Scan for the cell matching the given text and deliver its (x, y) coordinate at center. 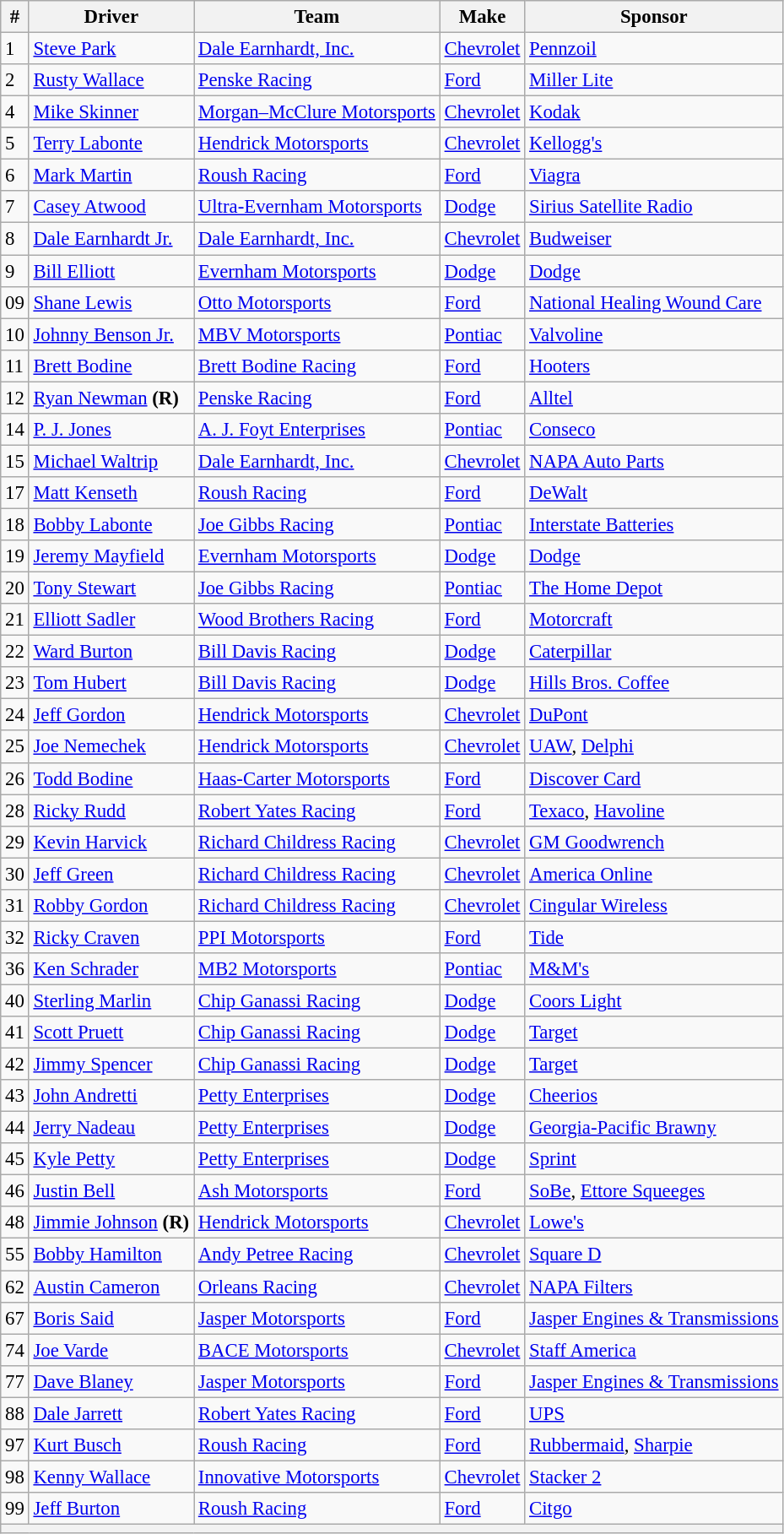
Ultra-Evernham Motorsports (317, 207)
40 (15, 1000)
12 (15, 398)
Stacker 2 (654, 1477)
Georgia-Pacific Brawny (654, 1128)
14 (15, 430)
Tony Stewart (111, 588)
7 (15, 207)
98 (15, 1477)
Discover Card (654, 778)
Wood Brothers Racing (317, 620)
Bobby Labonte (111, 524)
Interstate Batteries (654, 524)
Square D (654, 1255)
Matt Kenseth (111, 493)
31 (15, 906)
The Home Depot (654, 588)
46 (15, 1191)
10 (15, 334)
Sirius Satellite Radio (654, 207)
Ryan Newman (R) (111, 398)
Driver (111, 17)
Sprint (654, 1159)
18 (15, 524)
Mark Martin (111, 176)
# (15, 17)
BACE Motorsports (317, 1350)
Kellogg's (654, 144)
29 (15, 842)
Coors Light (654, 1000)
Johnny Benson Jr. (111, 334)
Mike Skinner (111, 112)
Joe Nemechek (111, 747)
UPS (654, 1413)
21 (15, 620)
Kyle Petty (111, 1159)
Ricky Rudd (111, 810)
Hooters (654, 366)
Otto Motorsports (317, 302)
Rubbermaid, Sharpie (654, 1445)
NAPA Auto Parts (654, 461)
Justin Bell (111, 1191)
DuPont (654, 715)
Joe Varde (111, 1350)
Bill Elliott (111, 271)
Conseco (654, 430)
Andy Petree Racing (317, 1255)
Dave Blaney (111, 1381)
Innovative Motorsports (317, 1477)
Budweiser (654, 239)
Valvoline (654, 334)
Motorcraft (654, 620)
Citgo (654, 1509)
Viagra (654, 176)
Kevin Harvick (111, 842)
Lowe's (654, 1223)
Orleans Racing (317, 1287)
77 (15, 1381)
4 (15, 112)
Ward Burton (111, 652)
Steve Park (111, 49)
Jeff Gordon (111, 715)
Ken Schrader (111, 969)
Brett Bodine (111, 366)
Ricky Craven (111, 937)
22 (15, 652)
Sterling Marlin (111, 1000)
Haas-Carter Motorsports (317, 778)
24 (15, 715)
99 (15, 1509)
M&M's (654, 969)
45 (15, 1159)
9 (15, 271)
Austin Cameron (111, 1287)
62 (15, 1287)
Hills Bros. Coffee (654, 683)
Rusty Wallace (111, 80)
1 (15, 49)
National Healing Wound Care (654, 302)
Scott Pruett (111, 1033)
Todd Bodine (111, 778)
Jeff Burton (111, 1509)
Texaco, Havoline (654, 810)
5 (15, 144)
A. J. Foyt Enterprises (317, 430)
Cingular Wireless (654, 906)
Jeremy Mayfield (111, 556)
97 (15, 1445)
41 (15, 1033)
P. J. Jones (111, 430)
30 (15, 874)
Make (482, 17)
6 (15, 176)
88 (15, 1413)
DeWalt (654, 493)
15 (15, 461)
25 (15, 747)
Kurt Busch (111, 1445)
Terry Labonte (111, 144)
Jimmy Spencer (111, 1065)
Brett Bodine Racing (317, 366)
Tom Hubert (111, 683)
America Online (654, 874)
55 (15, 1255)
2 (15, 80)
Caterpillar (654, 652)
67 (15, 1318)
Bobby Hamilton (111, 1255)
SoBe, Ettore Squeeges (654, 1191)
Dale Earnhardt Jr. (111, 239)
09 (15, 302)
Team (317, 17)
MB2 Motorsports (317, 969)
11 (15, 366)
Cheerios (654, 1096)
44 (15, 1128)
Kodak (654, 112)
PPI Motorsports (317, 937)
26 (15, 778)
17 (15, 493)
Kenny Wallace (111, 1477)
48 (15, 1223)
Boris Said (111, 1318)
Jerry Nadeau (111, 1128)
MBV Motorsports (317, 334)
Tide (654, 937)
74 (15, 1350)
23 (15, 683)
Casey Atwood (111, 207)
20 (15, 588)
John Andretti (111, 1096)
Staff America (654, 1350)
Jeff Green (111, 874)
Robby Gordon (111, 906)
Morgan–McClure Motorsports (317, 112)
Alltel (654, 398)
Pennzoil (654, 49)
NAPA Filters (654, 1287)
Shane Lewis (111, 302)
Michael Waltrip (111, 461)
42 (15, 1065)
43 (15, 1096)
32 (15, 937)
Miller Lite (654, 80)
28 (15, 810)
8 (15, 239)
Ash Motorsports (317, 1191)
Elliott Sadler (111, 620)
GM Goodwrench (654, 842)
Jimmie Johnson (R) (111, 1223)
Dale Jarrett (111, 1413)
Sponsor (654, 17)
19 (15, 556)
36 (15, 969)
UAW, Delphi (654, 747)
